Provide the [X, Y] coordinate of the cell's center where the given text is located.  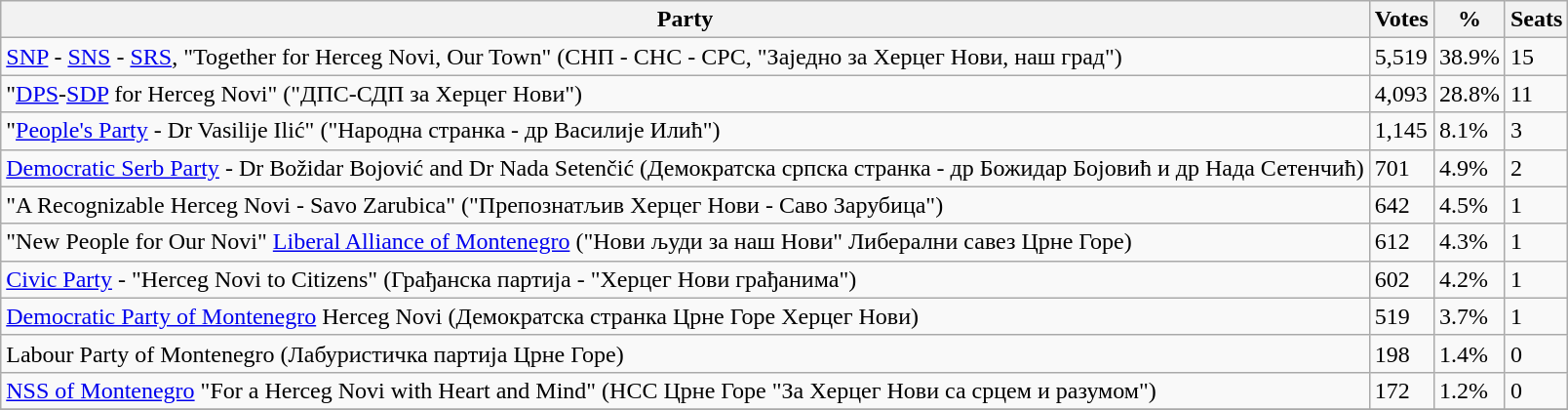
4.3% [1469, 242]
Votes [1401, 20]
SNP - SNS - SRS, "Together for Herceg Novi, Our Town" (СНП - СНС - СРС, "Заједно за Херцег Нови, наш град") [685, 57]
28.8% [1469, 94]
% [1469, 20]
642 [1401, 205]
38.9% [1469, 57]
4.9% [1469, 168]
"A Recognizable Herceg Novi - Savo Zarubica" ("Препознатљив Херцег Нови - Саво Зарубица") [685, 205]
1.4% [1469, 353]
"DPS-SDP for Herceg Novi" ("ДПС-СДП за Херцег Нови") [685, 94]
Civic Party - "Herceg Novi to Citizens" (Грађанска партија - "Херцег Нови грађанима") [685, 279]
3.7% [1469, 316]
Democratic Party of Montenegro Herceg Novi (Демократска странка Црне Горе Херцег Нови) [685, 316]
4,093 [1401, 94]
612 [1401, 242]
"People's Party - Dr Vasilije Ilić" ("Народна странка - др Василије Илић") [685, 131]
15 [1536, 57]
"New People for Our Novi" Liberal Alliance of Montenegro ("Нови људи за наш Нови" Либерални савез Црне Горе) [685, 242]
4.5% [1469, 205]
519 [1401, 316]
2 [1536, 168]
3 [1536, 131]
Democratic Serb Party - Dr Božidar Bojović and Dr Nada Setenčić (Демократска српска странка - др Божидар Бојовић и др Нада Сетенчић) [685, 168]
172 [1401, 390]
Party [685, 20]
1.2% [1469, 390]
4.2% [1469, 279]
1,145 [1401, 131]
11 [1536, 94]
NSS of Montenegro "For a Herceg Novi with Heart and Mind" (НСС Црне Горе "За Херцег Нови са срцем и разумом") [685, 390]
198 [1401, 353]
Seats [1536, 20]
701 [1401, 168]
602 [1401, 279]
Labour Party of Montenegro (Лабуристичка партија Црне Горе) [685, 353]
5,519 [1401, 57]
8.1% [1469, 131]
